Locate the cell with the specified text and output its [x, y] center coordinate. 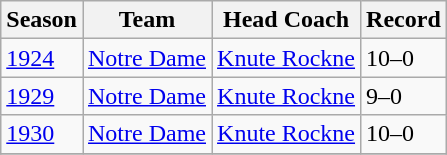
1930 [42, 134]
9–0 [404, 96]
Season [42, 20]
Team [146, 20]
1924 [42, 58]
Head Coach [286, 20]
1929 [42, 96]
Record [404, 20]
